Determine the (X, Y) coordinate at the center of the cell enclosing the given text.  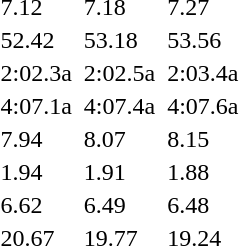
6.49 (119, 205)
1.91 (119, 172)
2:02.5a (119, 73)
4:07.4a (119, 106)
53.18 (119, 40)
8.07 (119, 139)
